Search for the cell housing the specified text and yield its (x, y) center coordinate. 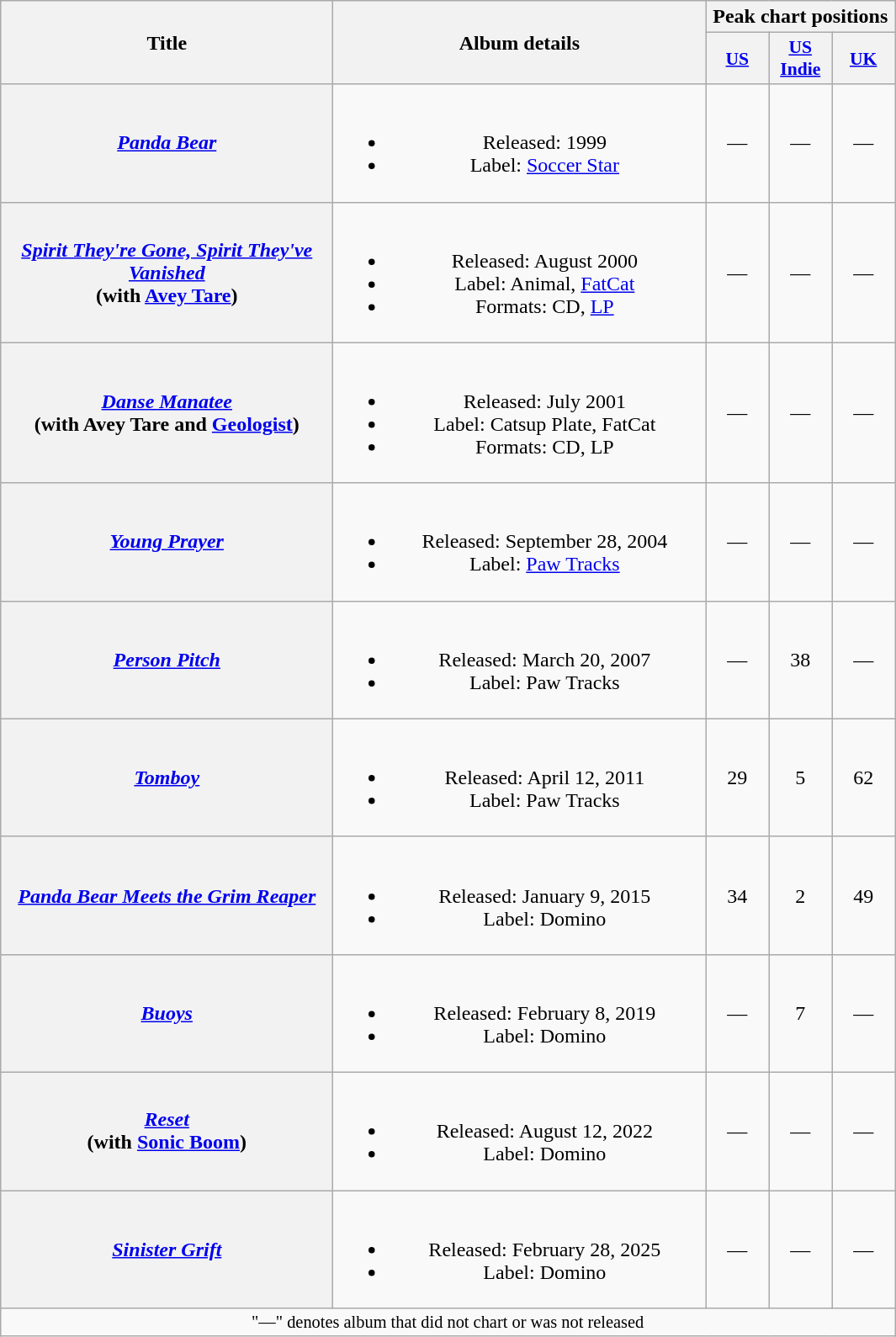
Released: August 2000Label: Animal, FatCatFormats: CD, LP (520, 273)
Sinister Grift (167, 1249)
7 (801, 1013)
Reset(with Sonic Boom) (167, 1131)
29 (737, 777)
Tomboy (167, 777)
Released: April 12, 2011Label: Paw Tracks (520, 777)
UK (863, 59)
49 (863, 895)
Album details (520, 42)
Person Pitch (167, 660)
Buoys (167, 1013)
Released: January 9, 2015Label: Domino (520, 895)
Young Prayer (167, 542)
Released: September 28, 2004Label: Paw Tracks (520, 542)
38 (801, 660)
Panda Bear Meets the Grim Reaper (167, 895)
US (737, 59)
Danse Manatee(with Avey Tare and Geologist) (167, 412)
34 (737, 895)
Panda Bear (167, 143)
Released: February 28, 2025Label: Domino (520, 1249)
US Indie (801, 59)
Released: February 8, 2019Label: Domino (520, 1013)
Released: 1999Label: Soccer Star (520, 143)
Peak chart positions (801, 17)
62 (863, 777)
Spirit They're Gone, Spirit They've Vanished(with Avey Tare) (167, 273)
Released: August 12, 2022Label: Domino (520, 1131)
5 (801, 777)
Released: July 2001Label: Catsup Plate, FatCatFormats: CD, LP (520, 412)
2 (801, 895)
Released: March 20, 2007Label: Paw Tracks (520, 660)
"—" denotes album that did not chart or was not released (448, 1323)
Title (167, 42)
